Return the (x, y) coordinate for the center point of the cell that contains the specified text.  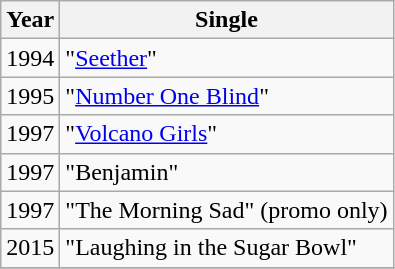
"Number One Blind" (226, 96)
"Benjamin" (226, 172)
2015 (30, 248)
Single (226, 20)
"The Morning Sad" (promo only) (226, 210)
1995 (30, 96)
"Laughing in the Sugar Bowl" (226, 248)
"Volcano Girls" (226, 134)
Year (30, 20)
1994 (30, 58)
"Seether" (226, 58)
